Capture the cell that displays the provided text and extract its (x, y) central coordinate. 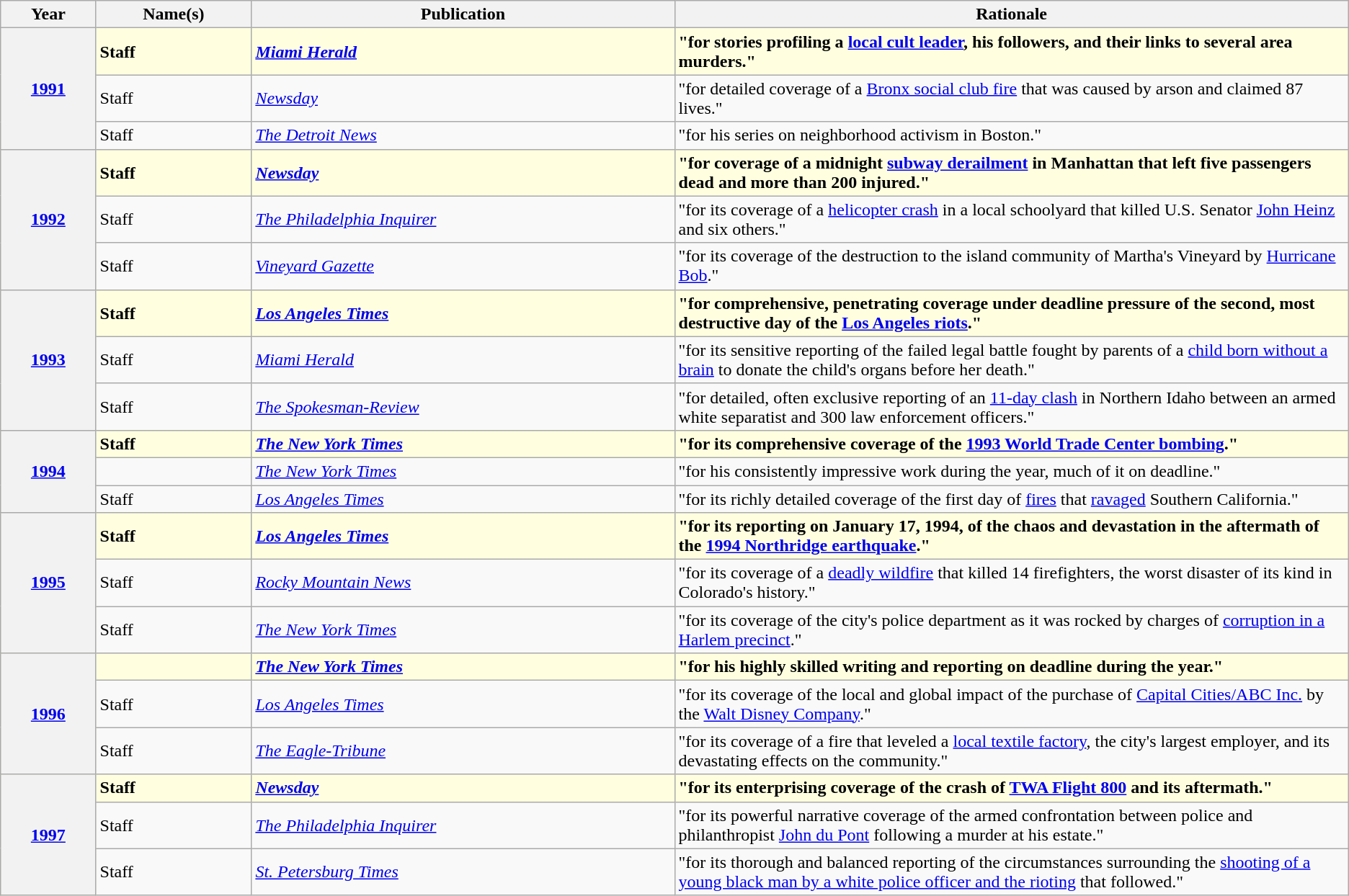
The Detroit News (463, 135)
"for his series on neighborhood activism in Boston." (1012, 135)
1994 (48, 471)
Rationale (1012, 14)
"for its richly detailed coverage of the first day of fires that ravaged Southern California." (1012, 499)
1995 (48, 583)
"for detailed, often exclusive reporting of an 11-day clash in Northern Idaho between an armed white separatist and 300 law enforcement officers." (1012, 406)
Publication (463, 14)
"for its reporting on January 17, 1994, of the chaos and devastation in the aftermath of the 1994 Northridge earthquake." (1012, 536)
"for its coverage of a fire that leveled a local textile factory, the city's largest employer, and its devastating effects on the community." (1012, 751)
Vineyard Gazette (463, 266)
Rocky Mountain News (463, 583)
The Eagle-Tribune (463, 751)
Name(s) (174, 14)
The Spokesman-Review (463, 406)
"for detailed coverage of a Bronx social club fire that was caused by arson and claimed 87 lives." (1012, 98)
"for his highly skilled writing and reporting on deadline during the year." (1012, 667)
"for its comprehensive coverage of the 1993 World Trade Center bombing." (1012, 444)
"for its coverage of the local and global impact of the purchase of Capital Cities/ABC Inc. by the Walt Disney Company." (1012, 704)
"for his consistently impressive work during the year, much of it on deadline." (1012, 471)
St. Petersburg Times (463, 872)
1997 (48, 835)
"for its coverage of a helicopter crash in a local schoolyard that killed U.S. Senator John Heinz and six others." (1012, 219)
Year (48, 14)
"for its powerful narrative coverage of the armed confrontation between police and philanthropist John du Pont following a murder at his estate." (1012, 825)
1993 (48, 360)
1992 (48, 219)
1991 (48, 89)
"for comprehensive, penetrating coverage under deadline pressure of the second, most destructive day of the Los Angeles riots." (1012, 313)
"for its coverage of the destruction to the island community of Martha's Vineyard by Hurricane Bob." (1012, 266)
"for its enterprising coverage of the crash of TWA Flight 800 and its aftermath." (1012, 788)
1996 (48, 714)
"for stories profiling a local cult leader, his followers, and their links to several area murders." (1012, 52)
"for coverage of a midnight subway derailment in Manhattan that left five passengers dead and more than 200 injured." (1012, 173)
"for its coverage of a deadly wildfire that killed 14 firefighters, the worst disaster of its kind in Colorado's history." (1012, 583)
"for its coverage of the city's police department as it was rocked by charges of corruption in a Harlem precinct." (1012, 630)
